Output the (x, y) coordinate of the center of the cell containing the given text.  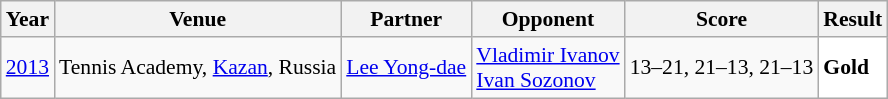
2013 (28, 68)
Gold (852, 68)
Venue (198, 19)
Opponent (548, 19)
Lee Yong-dae (406, 68)
Result (852, 19)
13–21, 21–13, 21–13 (722, 68)
Year (28, 19)
Partner (406, 19)
Score (722, 19)
Tennis Academy, Kazan, Russia (198, 68)
Vladimir Ivanov Ivan Sozonov (548, 68)
